Provide the [X, Y] coordinate of the cell's center where the given text is located.  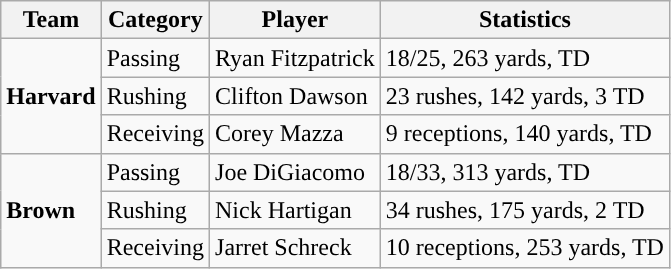
Jarret Schreck [296, 248]
Player [296, 20]
Nick Hartigan [296, 210]
9 receptions, 140 yards, TD [524, 134]
Team [51, 20]
Category [155, 20]
23 rushes, 142 yards, 3 TD [524, 96]
18/33, 313 yards, TD [524, 172]
Brown [51, 210]
Corey Mazza [296, 134]
Clifton Dawson [296, 96]
Joe DiGiacomo [296, 172]
Ryan Fitzpatrick [296, 58]
18/25, 263 yards, TD [524, 58]
34 rushes, 175 yards, 2 TD [524, 210]
Statistics [524, 20]
10 receptions, 253 yards, TD [524, 248]
Harvard [51, 96]
